Provide the [X, Y] coordinate of the cell's center where the given text is located.  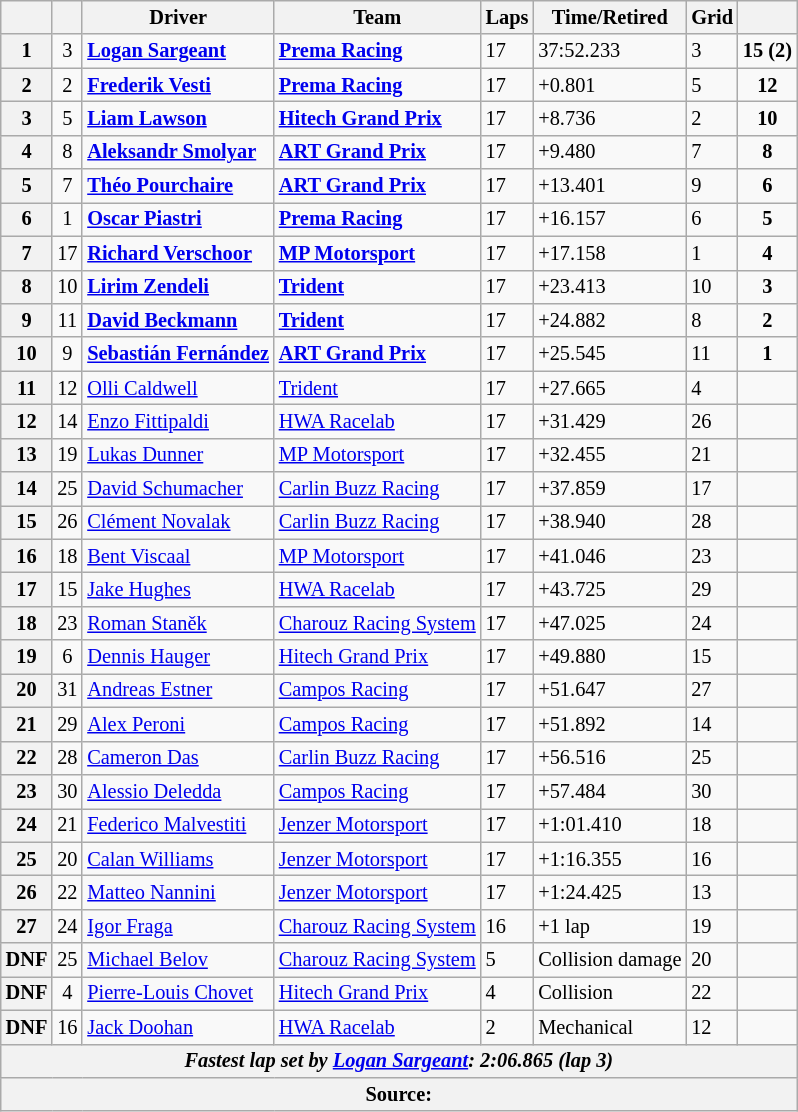
Michael Belov [178, 960]
+17.158 [610, 253]
+32.455 [610, 455]
Richard Verschoor [178, 253]
+1:16.355 [610, 859]
Liam Lawson [178, 118]
+57.484 [610, 791]
Olli Caldwell [178, 388]
David Beckmann [178, 320]
Laps [508, 17]
+43.725 [610, 589]
Collision damage [610, 960]
Enzo Fittipaldi [178, 421]
+8.736 [610, 118]
Jack Doohan [178, 1027]
+51.892 [610, 724]
Aleksandr Smolyar [178, 152]
+38.940 [610, 522]
Frederik Vesti [178, 85]
Jake Hughes [178, 589]
15 (2) [768, 51]
+56.516 [610, 758]
Alessio Deledda [178, 791]
Logan Sargeant [178, 51]
Sebastián Fernández [178, 354]
+13.401 [610, 186]
+1:01.410 [610, 825]
+9.480 [610, 152]
Igor Fraga [178, 926]
+1:24.425 [610, 892]
+16.157 [610, 219]
Driver [178, 17]
+37.859 [610, 489]
+47.025 [610, 623]
Grid [712, 17]
Calan Williams [178, 859]
Oscar Piastri [178, 219]
Cameron Das [178, 758]
Andreas Estner [178, 690]
David Schumacher [178, 489]
+0.801 [610, 85]
+27.665 [610, 388]
Source: [399, 1094]
+23.413 [610, 287]
Pierre-Louis Chovet [178, 993]
37:52.233 [610, 51]
Dennis Hauger [178, 657]
Matteo Nannini [178, 892]
+49.880 [610, 657]
+31.429 [610, 421]
+41.046 [610, 556]
+24.882 [610, 320]
Fastest lap set by Logan Sargeant: 2:06.865 (lap 3) [399, 1061]
Roman Staněk [178, 623]
Collision [610, 993]
Clément Novalak [178, 522]
+25.545 [610, 354]
Time/Retired [610, 17]
+1 lap [610, 926]
Mechanical [610, 1027]
31 [67, 690]
+51.647 [610, 690]
Team [378, 17]
Federico Malvestiti [178, 825]
Bent Viscaal [178, 556]
Lirim Zendeli [178, 287]
Théo Pourchaire [178, 186]
Lukas Dunner [178, 455]
Alex Peroni [178, 724]
